Find where the given text appears and provide that cell's center as [X, Y] coordinate. 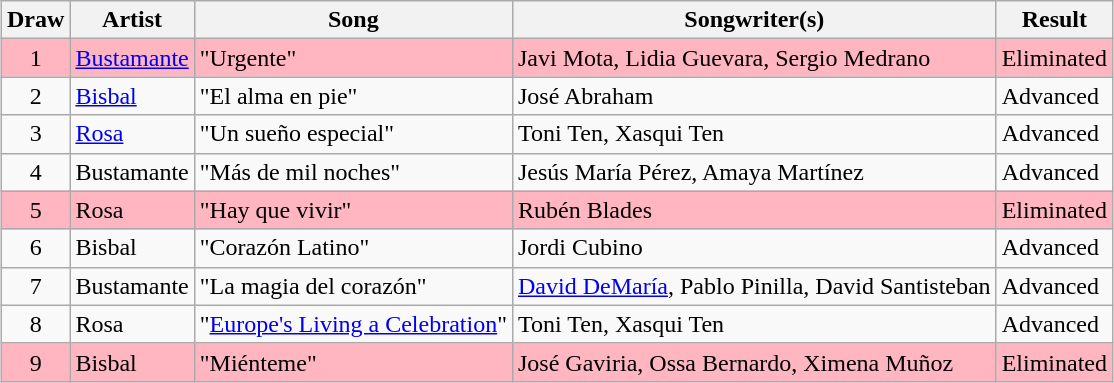
David DeMaría, Pablo Pinilla, David Santisteban [754, 286]
Artist [132, 20]
8 [35, 324]
Jesús María Pérez, Amaya Martínez [754, 172]
Rubén Blades [754, 210]
5 [35, 210]
"Corazón Latino" [353, 248]
"Un sueño especial" [353, 134]
2 [35, 96]
José Abraham [754, 96]
Song [353, 20]
Jordi Cubino [754, 248]
1 [35, 58]
"El alma en pie" [353, 96]
"Más de mil noches" [353, 172]
Result [1054, 20]
3 [35, 134]
7 [35, 286]
"Urgente" [353, 58]
"Miénteme" [353, 362]
"Europe's Living a Celebration" [353, 324]
Javi Mota, Lidia Guevara, Sergio Medrano [754, 58]
9 [35, 362]
"Hay que vivir" [353, 210]
Songwriter(s) [754, 20]
6 [35, 248]
"La magia del corazón" [353, 286]
José Gaviria, Ossa Bernardo, Ximena Muñoz [754, 362]
Draw [35, 20]
4 [35, 172]
